Output the [X, Y] coordinate of the center of the cell containing the given text.  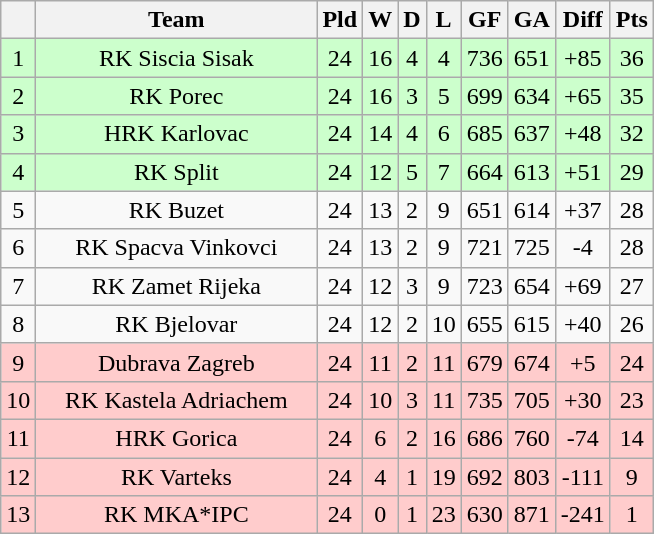
RK Split [176, 172]
W [380, 20]
+65 [582, 96]
RK Siscia Sisak [176, 58]
RK Spacva Vinkovci [176, 248]
19 [444, 477]
RK Kastela Adriachem [176, 400]
630 [484, 515]
RK MKA*IPC [176, 515]
-111 [582, 477]
760 [532, 438]
+69 [582, 286]
Pld [340, 20]
L [444, 20]
614 [532, 210]
613 [532, 172]
674 [532, 362]
RK Bjelovar [176, 324]
GF [484, 20]
721 [484, 248]
+85 [582, 58]
D [412, 20]
+51 [582, 172]
Pts [632, 20]
685 [484, 134]
615 [532, 324]
26 [632, 324]
35 [632, 96]
HRK Karlovac [176, 134]
32 [632, 134]
-74 [582, 438]
27 [632, 286]
Team [176, 20]
699 [484, 96]
664 [484, 172]
692 [484, 477]
RK Varteks [176, 477]
723 [484, 286]
-4 [582, 248]
29 [632, 172]
-241 [582, 515]
0 [380, 515]
871 [532, 515]
+5 [582, 362]
+48 [582, 134]
+40 [582, 324]
655 [484, 324]
RK Zamet Rijeka [176, 286]
634 [532, 96]
RK Porec [176, 96]
+30 [582, 400]
705 [532, 400]
803 [532, 477]
Diff [582, 20]
GA [532, 20]
736 [484, 58]
Dubrava Zagreb [176, 362]
686 [484, 438]
679 [484, 362]
725 [532, 248]
36 [632, 58]
+37 [582, 210]
654 [532, 286]
637 [532, 134]
RK Buzet [176, 210]
735 [484, 400]
HRK Gorica [176, 438]
8 [18, 324]
